Detect which cell encompasses the target text, then output its [X, Y] center coordinate. 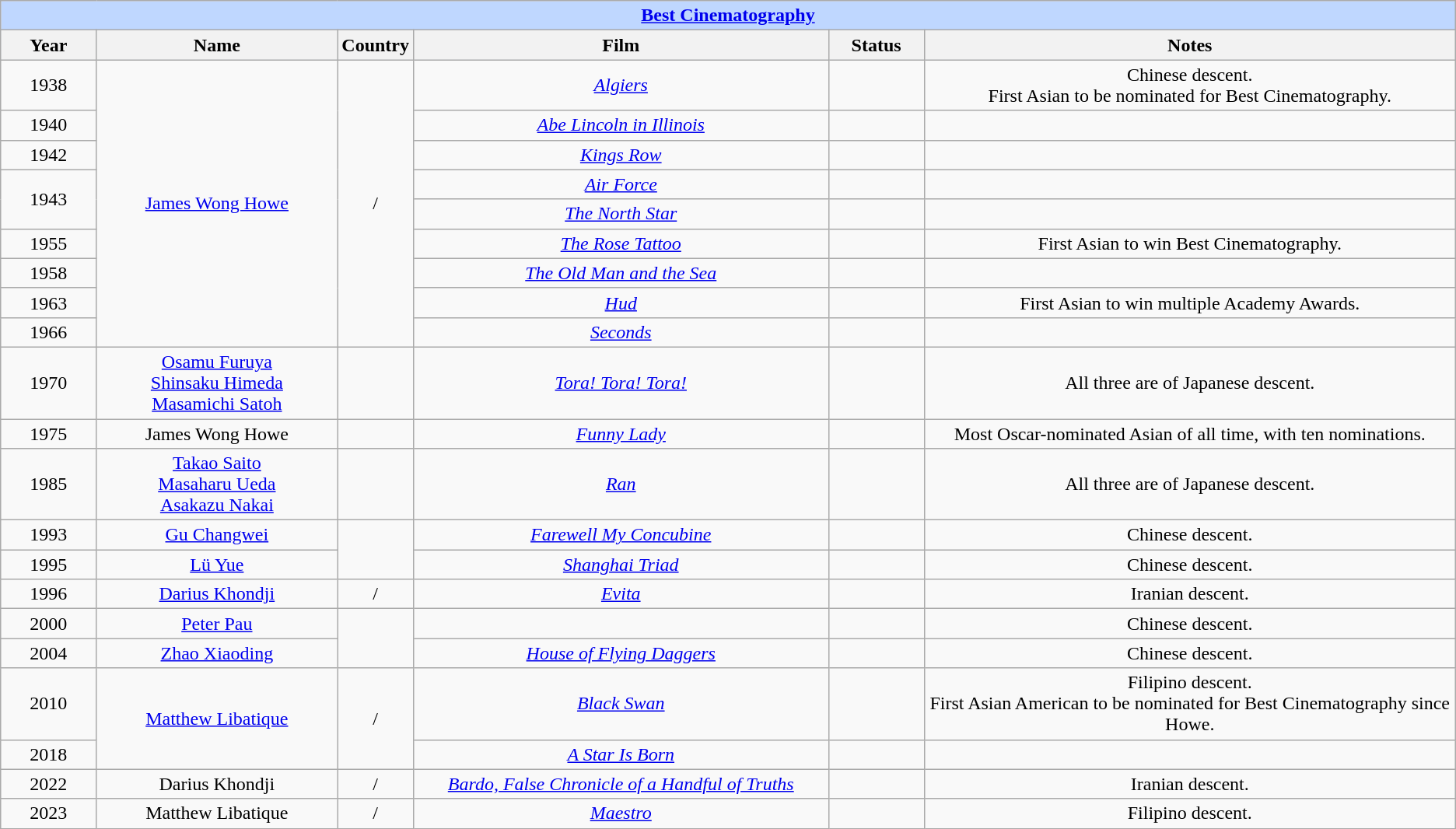
1996 [48, 594]
Filipino descent.First Asian American to be nominated for Best Cinematography since Howe. [1190, 704]
A Star Is Born [621, 754]
Hud [621, 303]
Notes [1190, 45]
Tora! Tora! Tora! [621, 383]
Status [876, 45]
Evita [621, 594]
Year [48, 45]
1943 [48, 199]
1975 [48, 433]
House of Flying Daggers [621, 653]
2010 [48, 704]
The Old Man and the Sea [621, 273]
Seconds [621, 332]
Country [376, 45]
Shanghai Triad [621, 565]
First Asian to win Best Cinematography. [1190, 243]
2023 [48, 813]
The North Star [621, 214]
2018 [48, 754]
Most Oscar-nominated Asian of all time, with ten nominations. [1190, 433]
1942 [48, 155]
Maestro [621, 813]
1963 [48, 303]
Funny Lady [621, 433]
Film [621, 45]
Zhao Xiaoding [217, 653]
Abe Lincoln in Illinois [621, 125]
Air Force [621, 184]
1958 [48, 273]
Osamu FuruyaShinsaku HimedaMasamichi Satoh [217, 383]
1993 [48, 535]
Ran [621, 484]
Black Swan [621, 704]
Takao SaitoMasaharu UedaAsakazu Nakai [217, 484]
Peter Pau [217, 624]
First Asian to win multiple Academy Awards. [1190, 303]
Best Cinematography [728, 16]
Algiers [621, 86]
2000 [48, 624]
1985 [48, 484]
Lü Yue [217, 565]
1955 [48, 243]
Bardo, False Chronicle of a Handful of Truths [621, 784]
Filipino descent. [1190, 813]
2004 [48, 653]
1970 [48, 383]
1940 [48, 125]
1938 [48, 86]
1966 [48, 332]
Kings Row [621, 155]
Chinese descent.First Asian to be nominated for Best Cinematography. [1190, 86]
The Rose Tattoo [621, 243]
Name [217, 45]
1995 [48, 565]
2022 [48, 784]
Farewell My Concubine [621, 535]
Gu Changwei [217, 535]
